Provide the (x, y) coordinate of the cell's center where the given text is located.  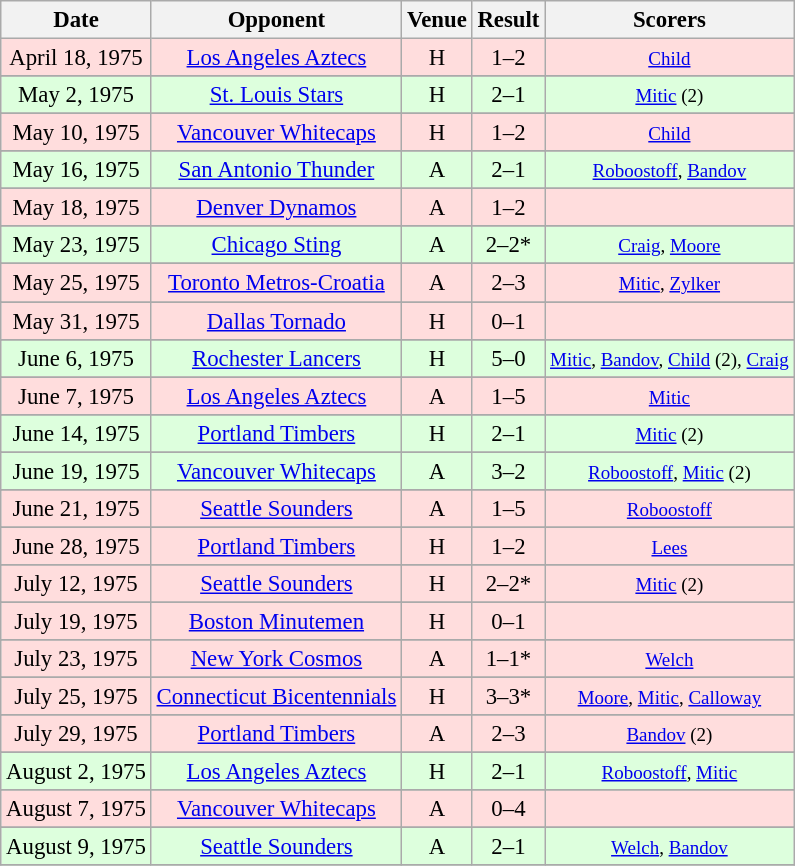
Craig, Moore (670, 245)
Chicago Sting (276, 245)
Mitic (670, 396)
0–4 (508, 809)
June 7, 1975 (76, 396)
5–0 (508, 358)
May 10, 1975 (76, 133)
Connecticut Bicentennials (276, 697)
Toronto Metros-Croatia (276, 283)
Roboostoff, Bandov (670, 170)
April 18, 1975 (76, 58)
May 31, 1975 (76, 321)
May 23, 1975 (76, 245)
Lees (670, 546)
August 7, 1975 (76, 809)
June 28, 1975 (76, 546)
Dallas Tornado (276, 321)
June 6, 1975 (76, 358)
San Antonio Thunder (276, 170)
Date (76, 20)
Rochester Lancers (276, 358)
Welch (670, 659)
Roboostoff, Mitic (670, 772)
July 12, 1975 (76, 584)
Roboostoff (670, 509)
Result (508, 20)
Moore, Mitic, Calloway (670, 697)
May 18, 1975 (76, 208)
Mitic, Bandov, Child (2), Craig (670, 358)
July 29, 1975 (76, 734)
Roboostoff, Mitic (2) (670, 471)
Bandov (2) (670, 734)
Boston Minutemen (276, 621)
May 16, 1975 (76, 170)
3–2 (508, 471)
May 2, 1975 (76, 95)
Venue (438, 20)
May 25, 1975 (76, 283)
August 2, 1975 (76, 772)
August 9, 1975 (76, 847)
June 19, 1975 (76, 471)
June 21, 1975 (76, 509)
3–3* (508, 697)
New York Cosmos (276, 659)
St. Louis Stars (276, 95)
Scorers (670, 20)
July 25, 1975 (76, 697)
July 23, 1975 (76, 659)
June 14, 1975 (76, 433)
Mitic, Zylker (670, 283)
Welch, Bandov (670, 847)
1–1* (508, 659)
July 19, 1975 (76, 621)
Opponent (276, 20)
Denver Dynamos (276, 208)
